Return the (x, y) coordinate for the center point of the cell that contains the specified text.  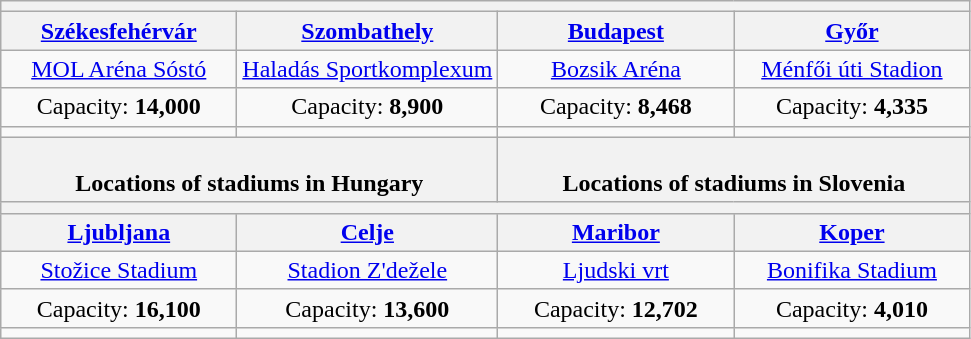
Szombathely (368, 31)
Capacity: 4,010 (852, 308)
Locations of stadiums in Slovenia (734, 170)
Ljubljana (119, 232)
Haladás Sportkomplexum (368, 69)
Budapest (616, 31)
Capacity: 13,600 (368, 308)
Locations of stadiums in Hungary (250, 170)
Bozsik Aréna (616, 69)
Capacity: 8,468 (616, 107)
Koper (852, 232)
Ljudski vrt (616, 270)
Stožice Stadium (119, 270)
Ménfői úti Stadion (852, 69)
Székesfehérvár (119, 31)
Győr (852, 31)
Capacity: 4,335 (852, 107)
Maribor (616, 232)
Celje (368, 232)
Capacity: 16,100 (119, 308)
Capacity: 8,900 (368, 107)
MOL Aréna Sóstó (119, 69)
Stadion Z'dežele (368, 270)
Bonifika Stadium (852, 270)
Capacity: 12,702 (616, 308)
Capacity: 14,000 (119, 107)
